Locate the cell with the specified text and output its (X, Y) center coordinate. 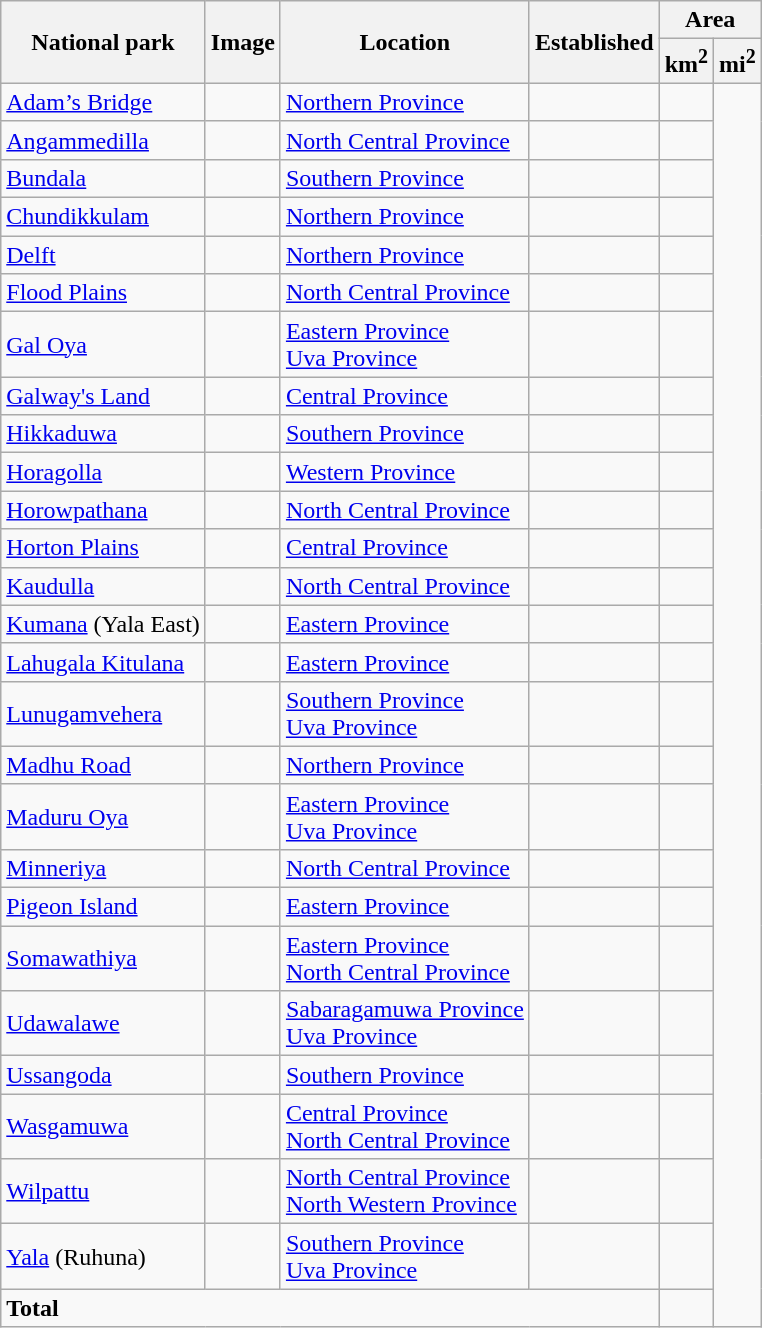
Sabaragamuwa ProvinceUva Province (404, 1024)
Horton Plains (104, 548)
Eastern ProvinceNorth Central Province (404, 958)
Angammedilla (104, 140)
Ussangoda (104, 1075)
Wilpattu (104, 1192)
Adam’s Bridge (104, 102)
Horagolla (104, 472)
Central ProvinceNorth Central Province (404, 1126)
Flood Plains (104, 293)
Western Province (404, 472)
Minneriya (104, 868)
Maduru Oya (104, 816)
Bundala (104, 178)
Chundikkulam (104, 217)
Wasgamuwa (104, 1126)
Lunugamvehera (104, 714)
Kaudulla (104, 586)
Horowpathana (104, 510)
Lahugala Kitulana (104, 662)
Image (242, 42)
Area (710, 20)
Gal Oya (104, 344)
Location (404, 42)
Hikkaduwa (104, 434)
National park (104, 42)
Yala (Ruhuna) (104, 1256)
North Central ProvinceNorth Western Province (404, 1192)
Established (594, 42)
Udawalawe (104, 1024)
Total (330, 1308)
Galway's Land (104, 396)
Kumana (Yala East) (104, 624)
Somawathiya (104, 958)
mi2 (738, 62)
Madhu Road (104, 765)
Delft (104, 255)
Pigeon Island (104, 907)
km2 (686, 62)
